Identify which cell holds the provided text, then report its [x, y] central coordinate. 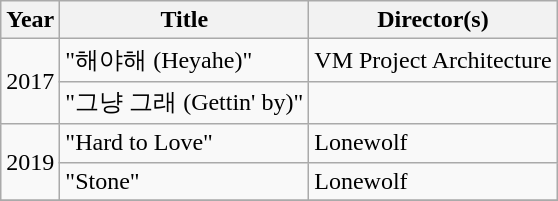
2017 [30, 82]
Title [184, 20]
"Hard to Love" [184, 143]
Year [30, 20]
"Stone" [184, 181]
VM Project Architecture [433, 60]
"그냥 그래 (Gettin' by)" [184, 102]
Director(s) [433, 20]
2019 [30, 162]
"해야해 (Heyahe)" [184, 60]
